Capture the cell that displays the provided text and extract its [X, Y] central coordinate. 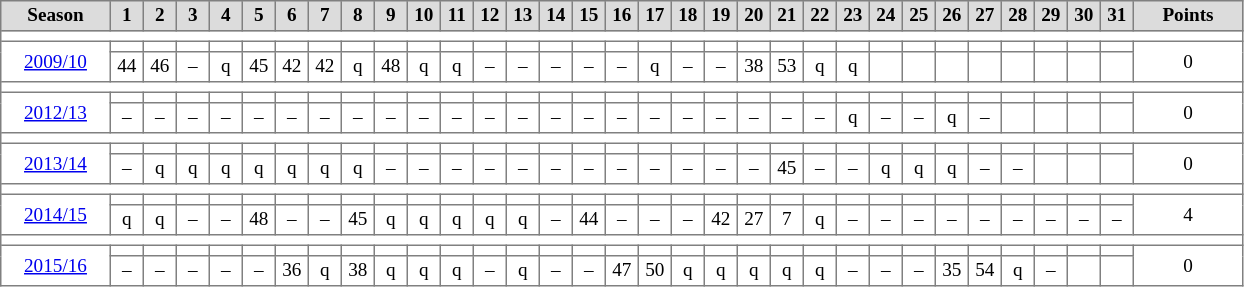
29 [1050, 16]
Season [56, 16]
18 [688, 16]
Points [1188, 16]
31 [1116, 16]
2009/10 [56, 61]
15 [588, 16]
5 [258, 16]
2 [160, 16]
16 [622, 16]
2014/15 [56, 214]
20 [754, 16]
1 [126, 16]
17 [654, 16]
6 [292, 16]
25 [918, 16]
35 [952, 271]
46 [160, 67]
50 [654, 271]
30 [1084, 16]
11 [456, 16]
24 [886, 16]
3 [192, 16]
12 [490, 16]
23 [852, 16]
10 [424, 16]
2013/14 [56, 163]
28 [1018, 16]
14 [556, 16]
19 [720, 16]
54 [984, 271]
26 [952, 16]
9 [390, 16]
36 [292, 271]
8 [358, 16]
22 [820, 16]
47 [622, 271]
13 [522, 16]
2012/13 [56, 112]
21 [786, 16]
2015/16 [56, 265]
53 [786, 67]
